Extract the [x, y] coordinate from the center of the cell holding the provided text.  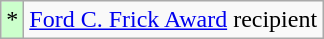
Ford C. Frick Award recipient [174, 20]
* [12, 20]
